From the cell containing the given text, extract its center point as [X, Y] coordinate. 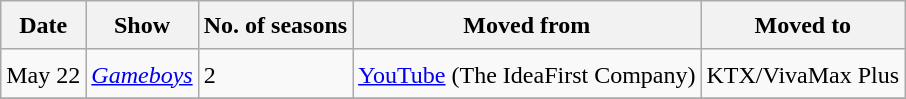
May 22 [44, 74]
No. of seasons [275, 26]
Moved to [803, 26]
Moved from [527, 26]
Show [142, 26]
YouTube (The IdeaFirst Company) [527, 74]
2 [275, 74]
KTX/VivaMax Plus [803, 74]
Date [44, 26]
Gameboys [142, 74]
